Extract the (X, Y) coordinate from the center of the cell holding the provided text.  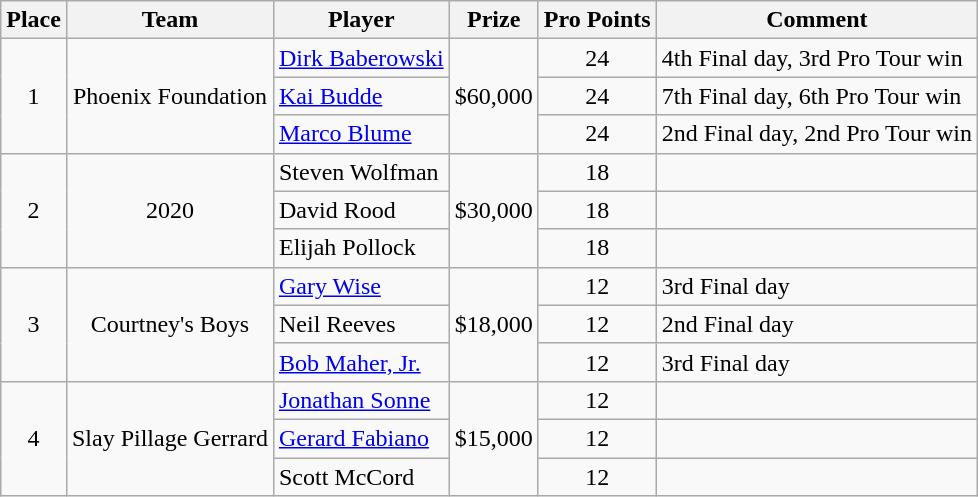
$60,000 (494, 96)
David Rood (361, 210)
Elijah Pollock (361, 248)
Courtney's Boys (170, 324)
2nd Final day, 2nd Pro Tour win (816, 134)
2020 (170, 210)
Marco Blume (361, 134)
Player (361, 20)
Prize (494, 20)
Comment (816, 20)
Steven Wolfman (361, 172)
$15,000 (494, 438)
Phoenix Foundation (170, 96)
Dirk Baberowski (361, 58)
4 (34, 438)
7th Final day, 6th Pro Tour win (816, 96)
Kai Budde (361, 96)
4th Final day, 3rd Pro Tour win (816, 58)
Slay Pillage Gerrard (170, 438)
Place (34, 20)
Bob Maher, Jr. (361, 362)
Jonathan Sonne (361, 400)
2 (34, 210)
Team (170, 20)
$30,000 (494, 210)
Scott McCord (361, 477)
3 (34, 324)
Gary Wise (361, 286)
$18,000 (494, 324)
Gerard Fabiano (361, 438)
Neil Reeves (361, 324)
2nd Final day (816, 324)
1 (34, 96)
Pro Points (597, 20)
